Output the (x, y) coordinate of the center of the cell containing the given text.  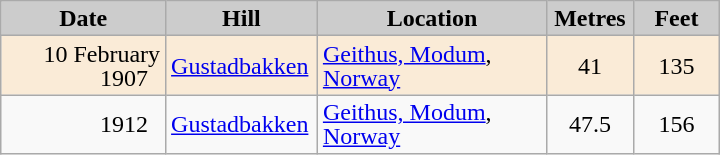
Hill (242, 18)
1912 (84, 124)
135 (676, 66)
156 (676, 124)
Feet (676, 18)
Date (84, 18)
41 (590, 66)
Location (432, 18)
Metres (590, 18)
10 February 1907 (84, 66)
47.5 (590, 124)
